Scan for the cell matching the given text and deliver its (x, y) coordinate at center. 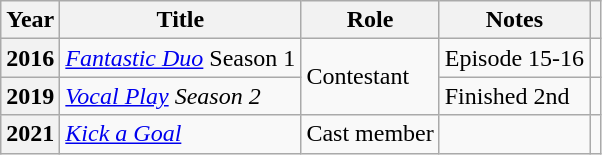
Fantastic Duo Season 1 (180, 58)
2021 (30, 134)
Title (180, 20)
Cast member (370, 134)
Role (370, 20)
Finished 2nd (514, 96)
2019 (30, 96)
2016 (30, 58)
Vocal Play Season 2 (180, 96)
Year (30, 20)
Contestant (370, 77)
Kick a Goal (180, 134)
Notes (514, 20)
Episode 15-16 (514, 58)
